Extract the [X, Y] coordinate from the center of the cell holding the provided text.  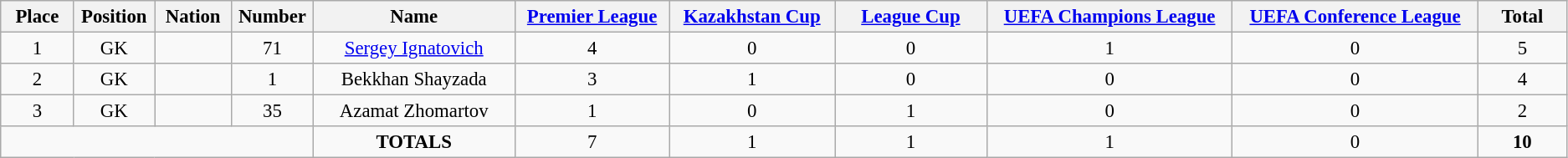
TOTALS [413, 142]
10 [1522, 142]
71 [273, 48]
Kazakhstan Cup [752, 17]
Sergey Ignatovich [413, 48]
35 [273, 111]
Name [413, 17]
Place [37, 17]
League Cup [911, 17]
UEFA Conference League [1355, 17]
5 [1522, 48]
Position [114, 17]
Total [1522, 17]
7 [592, 142]
Nation [193, 17]
Azamat Zhomartov [413, 111]
Number [273, 17]
UEFA Champions League [1109, 17]
Premier League [592, 17]
Bekkhan Shayzada [413, 79]
